Provide the [x, y] coordinate of the cell's center where the given text is located.  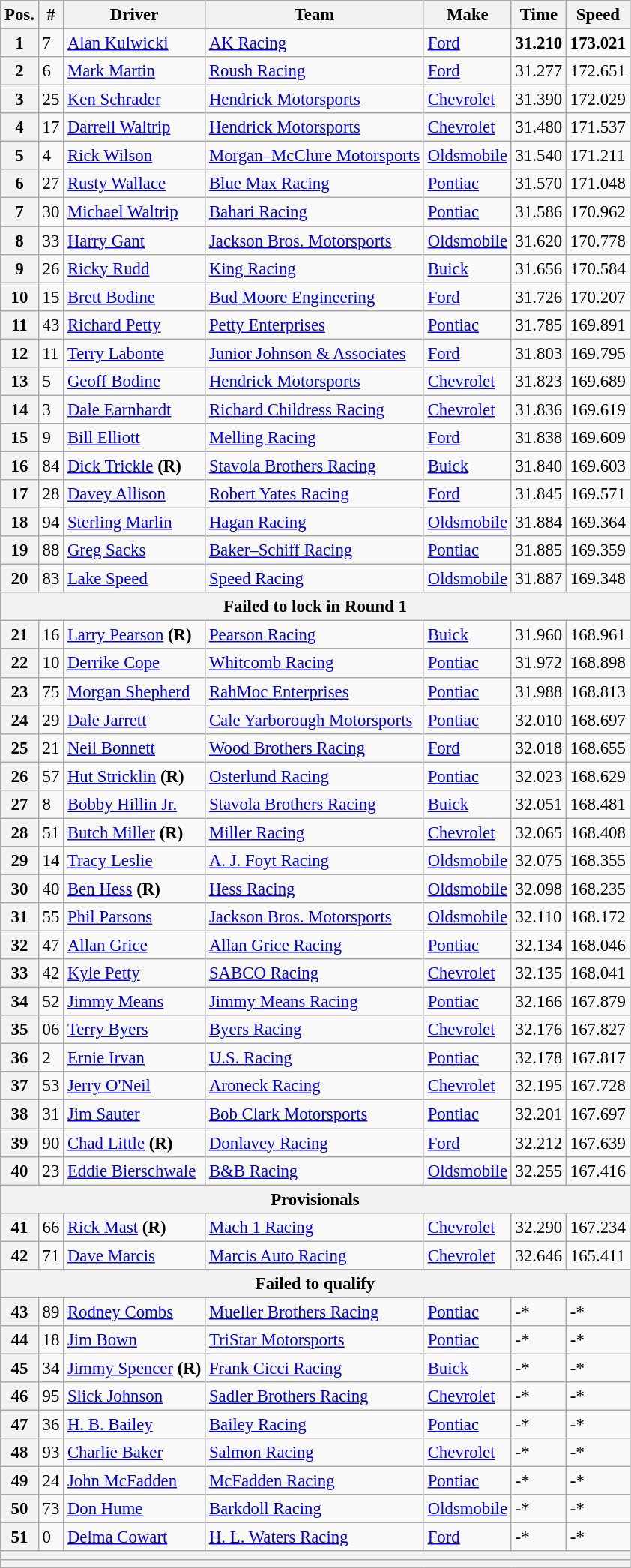
Osterlund Racing [315, 776]
170.584 [598, 268]
Provisionals [315, 1199]
32.255 [538, 1171]
Phil Parsons [135, 917]
Mach 1 Racing [315, 1227]
22 [19, 664]
170.207 [598, 297]
84 [51, 466]
Ricky Rudd [135, 268]
Melling Racing [315, 438]
31.586 [538, 212]
Bud Moore Engineering [315, 297]
169.891 [598, 325]
Rusty Wallace [135, 184]
31.845 [538, 494]
31.840 [538, 466]
49 [19, 1481]
Failed to qualify [315, 1284]
Roush Racing [315, 71]
Alan Kulwicki [135, 43]
31.656 [538, 268]
Hut Stricklin (R) [135, 776]
31.988 [538, 691]
Dale Earnhardt [135, 409]
95 [51, 1396]
Don Hume [135, 1509]
Terry Labonte [135, 353]
Mueller Brothers Racing [315, 1312]
Jim Sauter [135, 1114]
31.836 [538, 409]
AK Racing [315, 43]
Rodney Combs [135, 1312]
83 [51, 579]
Salmon Racing [315, 1453]
165.411 [598, 1255]
169.609 [598, 438]
50 [19, 1509]
52 [51, 1002]
31.480 [538, 127]
38 [19, 1114]
Darrell Waltrip [135, 127]
31.823 [538, 382]
Mark Martin [135, 71]
Barkdoll Racing [315, 1509]
31.884 [538, 523]
168.481 [598, 805]
Jimmy Means [135, 1002]
89 [51, 1312]
Whitcomb Racing [315, 664]
Dick Trickle (R) [135, 466]
Sterling Marlin [135, 523]
168.629 [598, 776]
Rick Mast (R) [135, 1227]
31.620 [538, 241]
172.651 [598, 71]
Eddie Bierschwale [135, 1171]
Neil Bonnett [135, 748]
Bobby Hillin Jr. [135, 805]
Pos. [19, 15]
32 [19, 946]
167.639 [598, 1143]
U.S. Racing [315, 1058]
Sadler Brothers Racing [315, 1396]
Morgan Shepherd [135, 691]
Byers Racing [315, 1030]
Jimmy Means Racing [315, 1002]
Michael Waltrip [135, 212]
168.355 [598, 861]
# [51, 15]
170.778 [598, 241]
Bill Elliott [135, 438]
Terry Byers [135, 1030]
Junior Johnson & Associates [315, 353]
168.172 [598, 917]
Ben Hess (R) [135, 889]
H. B. Bailey [135, 1425]
170.962 [598, 212]
Jerry O'Neil [135, 1087]
Greg Sacks [135, 550]
H. L. Waters Racing [315, 1537]
167.817 [598, 1058]
169.571 [598, 494]
Bahari Racing [315, 212]
32.195 [538, 1087]
32.098 [538, 889]
Morgan–McClure Motorsports [315, 156]
Bob Clark Motorsports [315, 1114]
Rick Wilson [135, 156]
171.211 [598, 156]
31.803 [538, 353]
169.603 [598, 466]
Davey Allison [135, 494]
32.135 [538, 973]
168.813 [598, 691]
Slick Johnson [135, 1396]
32.065 [538, 832]
71 [51, 1255]
168.961 [598, 635]
167.416 [598, 1171]
169.689 [598, 382]
168.898 [598, 664]
Butch Miller (R) [135, 832]
32.176 [538, 1030]
32.018 [538, 748]
Geoff Bodine [135, 382]
94 [51, 523]
A. J. Foyt Racing [315, 861]
Speed Racing [315, 579]
Larry Pearson (R) [135, 635]
168.655 [598, 748]
Derrike Cope [135, 664]
167.827 [598, 1030]
Time [538, 15]
0 [51, 1537]
167.879 [598, 1002]
45 [19, 1368]
20 [19, 579]
Dave Marcis [135, 1255]
32.110 [538, 917]
171.537 [598, 127]
168.697 [598, 720]
73 [51, 1509]
32.178 [538, 1058]
Pearson Racing [315, 635]
169.795 [598, 353]
32.646 [538, 1255]
Speed [598, 15]
Brett Bodine [135, 297]
McFadden Racing [315, 1481]
55 [51, 917]
31.210 [538, 43]
169.364 [598, 523]
Bailey Racing [315, 1425]
Baker–Schiff Racing [315, 550]
32.201 [538, 1114]
Kyle Petty [135, 973]
66 [51, 1227]
Hagan Racing [315, 523]
Jimmy Spencer (R) [135, 1368]
35 [19, 1030]
Tracy Leslie [135, 861]
Allan Grice [135, 946]
John McFadden [135, 1481]
Ernie Irvan [135, 1058]
31.390 [538, 100]
Ken Schrader [135, 100]
Petty Enterprises [315, 325]
Frank Cicci Racing [315, 1368]
31.570 [538, 184]
Allan Grice Racing [315, 946]
32.166 [538, 1002]
57 [51, 776]
Wood Brothers Racing [315, 748]
Marcis Auto Racing [315, 1255]
Make [468, 15]
King Racing [315, 268]
Cale Yarborough Motorsports [315, 720]
53 [51, 1087]
Dale Jarrett [135, 720]
Chad Little (R) [135, 1143]
31.972 [538, 664]
39 [19, 1143]
Lake Speed [135, 579]
167.234 [598, 1227]
Richard Childress Racing [315, 409]
31.540 [538, 156]
169.348 [598, 579]
31.885 [538, 550]
Delma Cowart [135, 1537]
Jim Bown [135, 1340]
Driver [135, 15]
06 [51, 1030]
Robert Yates Racing [315, 494]
172.029 [598, 100]
31.785 [538, 325]
32.010 [538, 720]
1 [19, 43]
32.023 [538, 776]
31.277 [538, 71]
13 [19, 382]
90 [51, 1143]
44 [19, 1340]
46 [19, 1396]
31.887 [538, 579]
169.619 [598, 409]
41 [19, 1227]
37 [19, 1087]
31.960 [538, 635]
Donlavey Racing [315, 1143]
173.021 [598, 43]
167.697 [598, 1114]
31.726 [538, 297]
88 [51, 550]
167.728 [598, 1087]
Hess Racing [315, 889]
Aroneck Racing [315, 1087]
32.051 [538, 805]
Failed to lock in Round 1 [315, 607]
32.212 [538, 1143]
168.235 [598, 889]
168.408 [598, 832]
Miller Racing [315, 832]
Blue Max Racing [315, 184]
168.046 [598, 946]
RahMoc Enterprises [315, 691]
Harry Gant [135, 241]
168.041 [598, 973]
SABCO Racing [315, 973]
75 [51, 691]
TriStar Motorsports [315, 1340]
B&B Racing [315, 1171]
31.838 [538, 438]
32.075 [538, 861]
32.290 [538, 1227]
Charlie Baker [135, 1453]
93 [51, 1453]
48 [19, 1453]
169.359 [598, 550]
Team [315, 15]
32.134 [538, 946]
12 [19, 353]
Richard Petty [135, 325]
19 [19, 550]
171.048 [598, 184]
